Extract the [x, y] coordinate from the center of the cell holding the provided text.  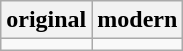
modern [138, 20]
original [46, 20]
